For the text-containing cell, return its midpoint in [x, y] coordinate format. 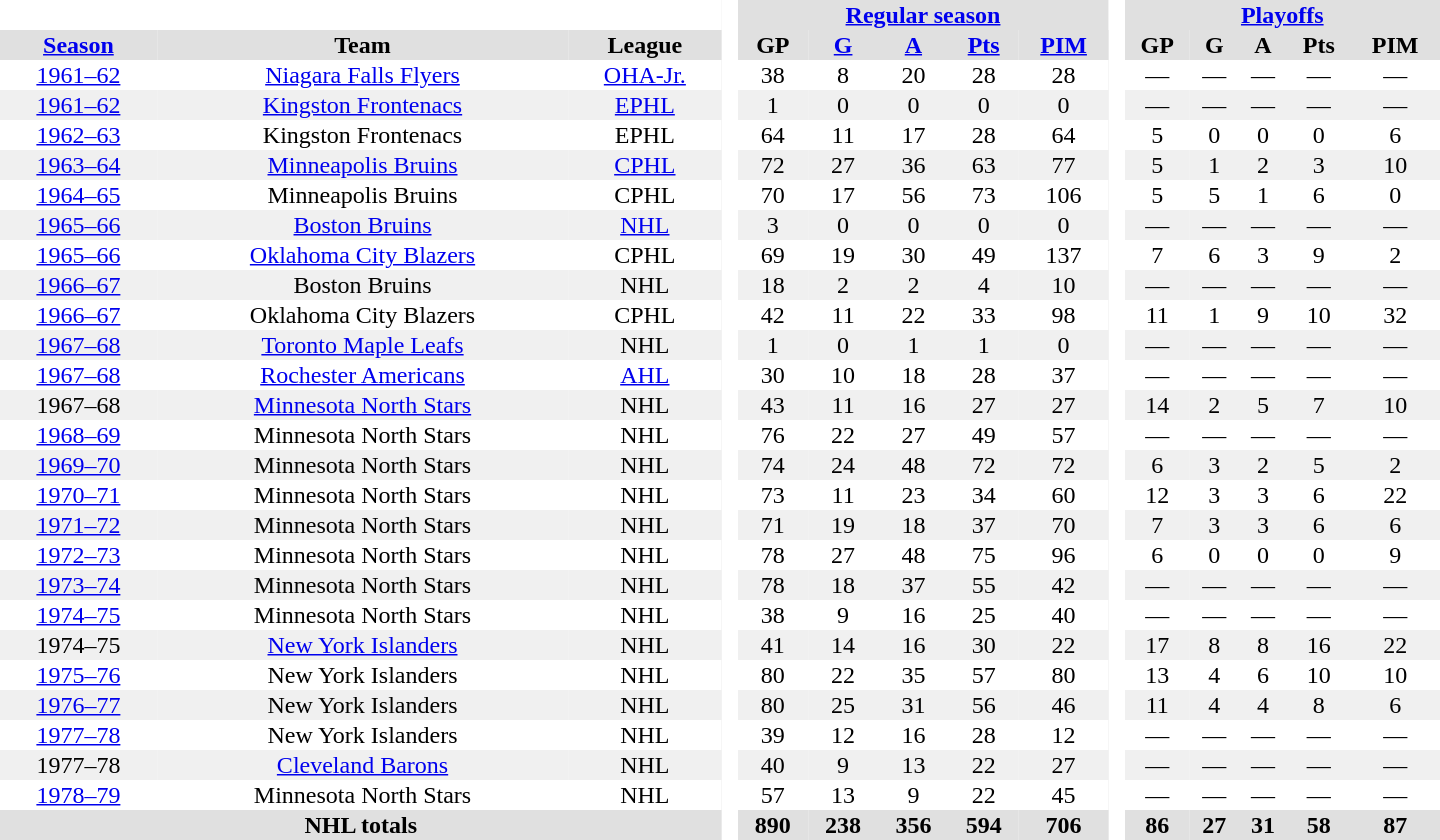
20 [913, 75]
87 [1395, 825]
39 [773, 735]
1975–76 [78, 675]
41 [773, 645]
1976–77 [78, 705]
Rochester Americans [362, 375]
106 [1064, 195]
706 [1064, 825]
356 [913, 825]
1969–70 [78, 465]
Team [362, 45]
594 [984, 825]
League [644, 45]
1962–63 [78, 135]
96 [1064, 555]
890 [773, 825]
77 [1064, 165]
Niagara Falls Flyers [362, 75]
Regular season [924, 15]
46 [1064, 705]
1968–69 [78, 435]
45 [1064, 795]
1978–79 [78, 795]
58 [1318, 825]
34 [984, 495]
74 [773, 465]
71 [773, 525]
1963–64 [78, 165]
33 [984, 315]
55 [984, 585]
23 [913, 495]
OHA-Jr. [644, 75]
76 [773, 435]
Cleveland Barons [362, 765]
238 [843, 825]
60 [1064, 495]
86 [1158, 825]
1973–74 [78, 585]
Toronto Maple Leafs [362, 345]
69 [773, 255]
Season [78, 45]
NHL totals [360, 825]
Playoffs [1282, 15]
24 [843, 465]
63 [984, 165]
98 [1064, 315]
1971–72 [78, 525]
35 [913, 675]
43 [773, 405]
1970–71 [78, 495]
1972–73 [78, 555]
AHL [644, 375]
32 [1395, 315]
137 [1064, 255]
1964–65 [78, 195]
75 [984, 555]
36 [913, 165]
